Extract the [x, y] coordinate from the center of the cell holding the provided text.  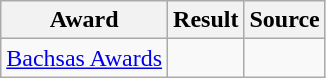
Bachsas Awards [84, 58]
Source [284, 20]
Award [84, 20]
Result [206, 20]
